Capture the cell that displays the provided text and extract its (X, Y) central coordinate. 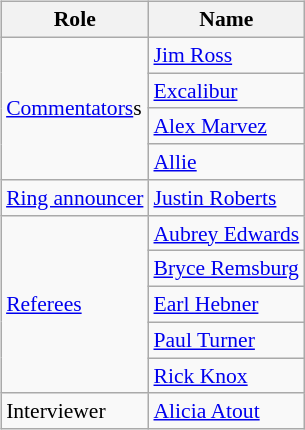
Ring announcer (74, 198)
Aubrey Edwards (226, 233)
Paul Turner (226, 340)
Allie (226, 162)
Commentatorss (74, 108)
Justin Roberts (226, 198)
Jim Ross (226, 55)
Alicia Atout (226, 411)
Referees (74, 304)
Excalibur (226, 91)
Bryce Remsburg (226, 269)
Alex Marvez (226, 126)
Earl Hebner (226, 305)
Rick Knox (226, 376)
Name (226, 20)
Role (74, 20)
Interviewer (74, 411)
